Identify which cell holds the provided text, then report its (x, y) central coordinate. 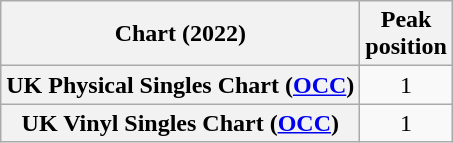
Peakposition (406, 34)
UK Vinyl Singles Chart (OCC) (180, 123)
Chart (2022) (180, 34)
UK Physical Singles Chart (OCC) (180, 85)
